Scan for the cell matching the given text and deliver its (x, y) coordinate at center. 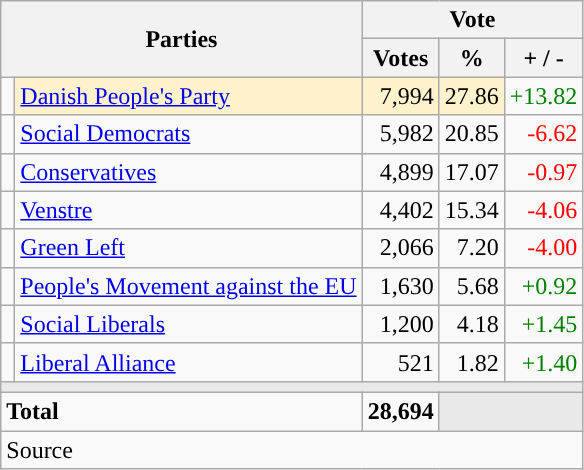
+13.82 (544, 96)
People's Movement against the EU (188, 286)
27.86 (472, 96)
5.68 (472, 286)
+1.45 (544, 324)
1,200 (400, 324)
4,402 (400, 210)
Social Democrats (188, 134)
Conservatives (188, 172)
-6.62 (544, 134)
Votes (400, 58)
% (472, 58)
17.07 (472, 172)
Vote (472, 20)
15.34 (472, 210)
2,066 (400, 248)
7.20 (472, 248)
-0.97 (544, 172)
+ / - (544, 58)
-4.06 (544, 210)
Liberal Alliance (188, 362)
7,994 (400, 96)
20.85 (472, 134)
4,899 (400, 172)
5,982 (400, 134)
1.82 (472, 362)
4.18 (472, 324)
28,694 (400, 411)
Source (292, 449)
1,630 (400, 286)
Green Left (188, 248)
+1.40 (544, 362)
Total (182, 411)
+0.92 (544, 286)
Parties (182, 39)
Social Liberals (188, 324)
Danish People's Party (188, 96)
521 (400, 362)
Venstre (188, 210)
-4.00 (544, 248)
